Identify which cell holds the provided text, then report its (x, y) central coordinate. 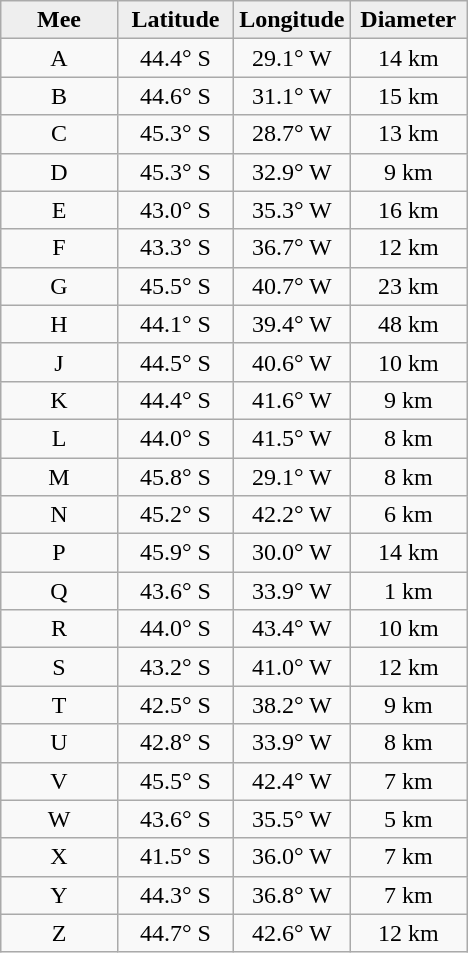
6 km (408, 515)
D (59, 172)
J (59, 362)
23 km (408, 286)
G (59, 286)
A (59, 58)
H (59, 324)
43.0° S (175, 210)
36.0° W (292, 857)
41.6° W (292, 400)
40.7° W (292, 286)
31.1° W (292, 96)
X (59, 857)
Mee (59, 20)
36.7° W (292, 248)
38.2° W (292, 705)
Q (59, 591)
13 km (408, 134)
41.0° W (292, 667)
45.8° S (175, 477)
35.5° W (292, 819)
44.1° S (175, 324)
E (59, 210)
Z (59, 933)
P (59, 553)
W (59, 819)
F (59, 248)
M (59, 477)
T (59, 705)
44.7° S (175, 933)
Longitude (292, 20)
42.6° W (292, 933)
42.8° S (175, 743)
16 km (408, 210)
35.3° W (292, 210)
1 km (408, 591)
15 km (408, 96)
Diameter (408, 20)
41.5° S (175, 857)
45.2° S (175, 515)
C (59, 134)
S (59, 667)
V (59, 781)
Latitude (175, 20)
N (59, 515)
42.5° S (175, 705)
32.9° W (292, 172)
43.4° W (292, 629)
43.3° S (175, 248)
40.6° W (292, 362)
41.5° W (292, 438)
48 km (408, 324)
45.9° S (175, 553)
42.4° W (292, 781)
30.0° W (292, 553)
28.7° W (292, 134)
42.2° W (292, 515)
K (59, 400)
44.5° S (175, 362)
L (59, 438)
44.3° S (175, 895)
R (59, 629)
44.6° S (175, 96)
Y (59, 895)
5 km (408, 819)
B (59, 96)
36.8° W (292, 895)
39.4° W (292, 324)
43.2° S (175, 667)
U (59, 743)
